Pinpoint the cell where the given text exists, returning its (x, y) midpoint coordinate. 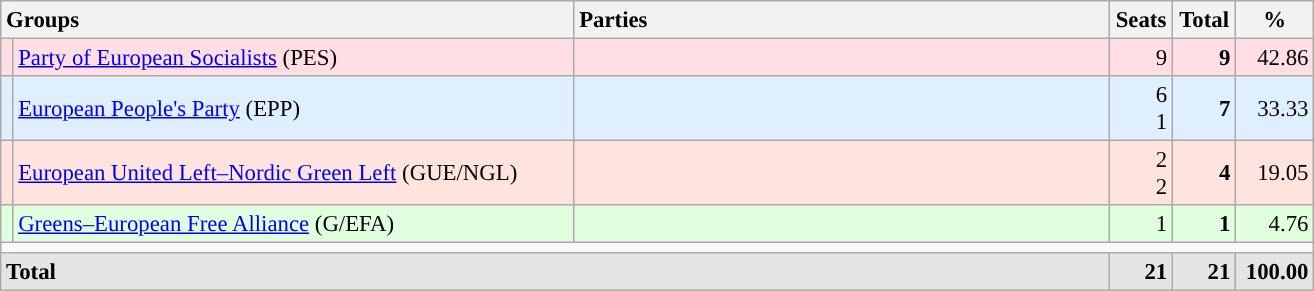
Groups (288, 20)
Seats (1140, 20)
Parties (842, 20)
19.05 (1275, 174)
7 (1204, 108)
22 (1140, 174)
% (1275, 20)
4.76 (1275, 224)
61 (1140, 108)
Total (1204, 20)
European People's Party (EPP) (294, 108)
Party of European Socialists (PES) (294, 58)
42.86 (1275, 58)
33.33 (1275, 108)
European United Left–Nordic Green Left (GUE/NGL) (294, 174)
4 (1204, 174)
Greens–European Free Alliance (G/EFA) (294, 224)
